Return [X, Y] of the center of cell containing provided text 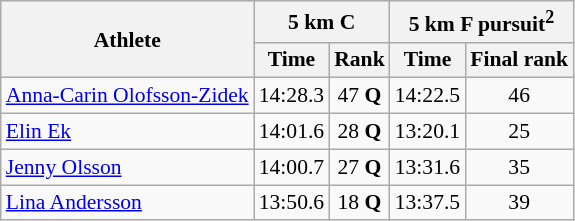
13:37.5 [428, 203]
14:28.3 [292, 96]
Lina Andersson [128, 203]
25 [519, 132]
Final rank [519, 60]
14:00.7 [292, 167]
27 Q [360, 167]
Rank [360, 60]
39 [519, 203]
28 Q [360, 132]
35 [519, 167]
Jenny Olsson [128, 167]
Anna-Carin Olofsson-Zidek [128, 96]
Athlete [128, 40]
47 Q [360, 96]
13:20.1 [428, 132]
13:31.6 [428, 167]
14:01.6 [292, 132]
46 [519, 96]
5 km F pursuit2 [482, 22]
13:50.6 [292, 203]
14:22.5 [428, 96]
5 km C [322, 22]
Elin Ek [128, 132]
18 Q [360, 203]
